Capture the cell that displays the provided text and extract its (X, Y) central coordinate. 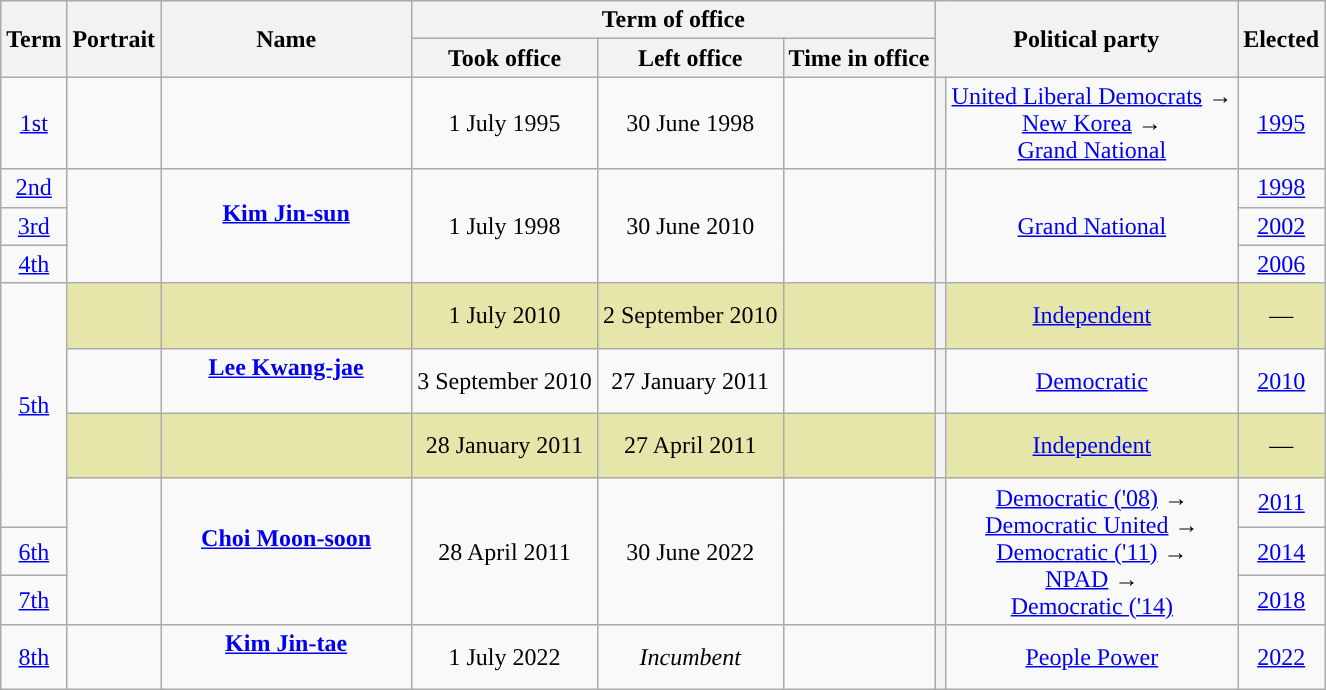
3rd (34, 226)
6th (34, 552)
People Power (1092, 656)
Time in office (859, 58)
2002 (1282, 226)
Lee Kwang-jae (286, 380)
Portrait (114, 39)
Democratic (1092, 380)
8th (34, 656)
28 April 2011 (505, 551)
30 June 2022 (690, 551)
1 July 2022 (505, 656)
1998 (1282, 188)
1st (34, 123)
Choi Moon-soon (286, 551)
2014 (1282, 552)
Incumbent (690, 656)
1 July 2010 (505, 316)
Term of office (674, 20)
Term (34, 39)
Political party (1086, 39)
2011 (1282, 502)
Elected (1282, 39)
2022 (1282, 656)
27 April 2011 (690, 446)
27 January 2011 (690, 380)
Name (286, 39)
4th (34, 264)
2nd (34, 188)
7th (34, 600)
Kim Jin-sun (286, 226)
Took office (505, 58)
1 July 1998 (505, 226)
5th (34, 405)
28 January 2011 (505, 446)
Democratic ('08) →Democratic United →Democratic ('11) →NPAD →Democratic ('14) (1092, 551)
2 September 2010 (690, 316)
2006 (1282, 264)
1 July 1995 (505, 123)
Left office (690, 58)
2010 (1282, 380)
2018 (1282, 600)
30 June 1998 (690, 123)
30 June 2010 (690, 226)
Kim Jin-tae (286, 656)
Grand National (1092, 226)
3 September 2010 (505, 380)
United Liberal Democrats →New Korea →Grand National (1092, 123)
1995 (1282, 123)
